Capture the cell that displays the provided text and extract its (x, y) central coordinate. 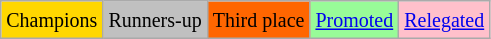
Runners-up (155, 20)
Promoted (354, 20)
Champions (52, 20)
Third place (258, 20)
Relegated (444, 20)
